Provide the [X, Y] coordinate of the cell's center where the given text is located.  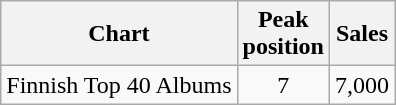
Finnish Top 40 Albums [119, 85]
Chart [119, 34]
Peakposition [283, 34]
7 [283, 85]
7,000 [362, 85]
Sales [362, 34]
